Provide the [x, y] coordinate of the cell's center where the given text is located.  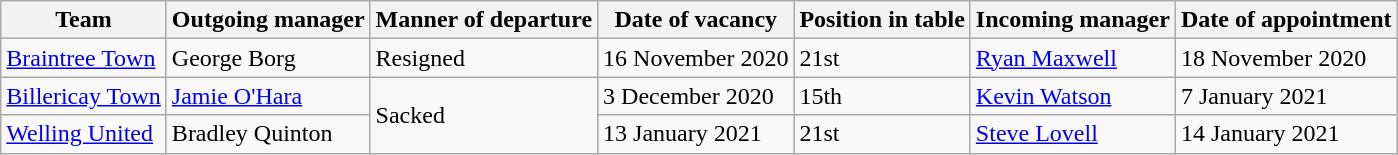
Steve Lovell [1072, 134]
Sacked [484, 115]
15th [882, 96]
Braintree Town [84, 58]
Resigned [484, 58]
7 January 2021 [1286, 96]
18 November 2020 [1286, 58]
Incoming manager [1072, 20]
3 December 2020 [696, 96]
Date of vacancy [696, 20]
Outgoing manager [268, 20]
Date of appointment [1286, 20]
Manner of departure [484, 20]
George Borg [268, 58]
Billericay Town [84, 96]
Ryan Maxwell [1072, 58]
Team [84, 20]
Position in table [882, 20]
16 November 2020 [696, 58]
Kevin Watson [1072, 96]
Jamie O'Hara [268, 96]
13 January 2021 [696, 134]
14 January 2021 [1286, 134]
Welling United [84, 134]
Bradley Quinton [268, 134]
